Output the [X, Y] coordinate of the center of the cell containing the given text.  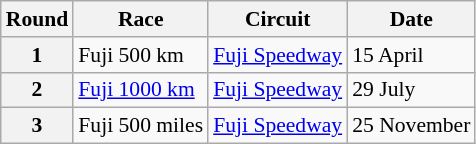
3 [38, 126]
Race [140, 19]
2 [38, 90]
Circuit [278, 19]
25 November [411, 126]
Round [38, 19]
1 [38, 55]
Fuji 500 km [140, 55]
Date [411, 19]
Fuji 500 miles [140, 126]
Fuji 1000 km [140, 90]
29 July [411, 90]
15 April [411, 55]
